Scan for the cell matching the given text and deliver its (X, Y) coordinate at center. 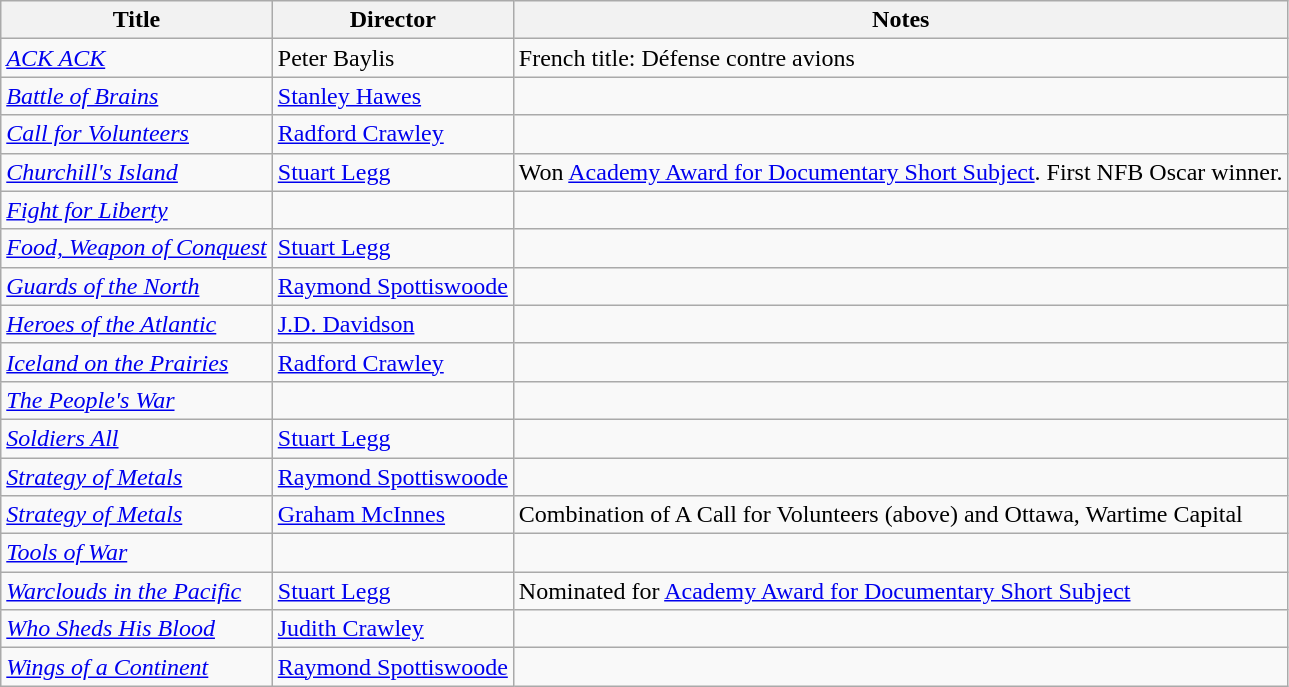
J.D. Davidson (392, 324)
Nominated for Academy Award for Documentary Short Subject (900, 591)
Stanley Hawes (392, 96)
Wings of a Continent (137, 667)
ACK ACK (137, 58)
Food, Weapon of Conquest (137, 248)
Graham McInnes (392, 515)
Call for Volunteers (137, 134)
Iceland on the Prairies (137, 362)
Combination of A Call for Volunteers (above) and Ottawa, Wartime Capital (900, 515)
The People's War (137, 400)
Notes (900, 20)
Churchill's Island (137, 172)
Soldiers All (137, 438)
Won Academy Award for Documentary Short Subject. First NFB Oscar winner. (900, 172)
Tools of War (137, 553)
Director (392, 20)
Guards of the North (137, 286)
Peter Baylis (392, 58)
Fight for Liberty (137, 210)
Heroes of the Atlantic (137, 324)
French title: Défense contre avions (900, 58)
Who Sheds His Blood (137, 629)
Warclouds in the Pacific (137, 591)
Judith Crawley (392, 629)
Battle of Brains (137, 96)
Title (137, 20)
